Pinpoint the cell where the given text exists, returning its [x, y] midpoint coordinate. 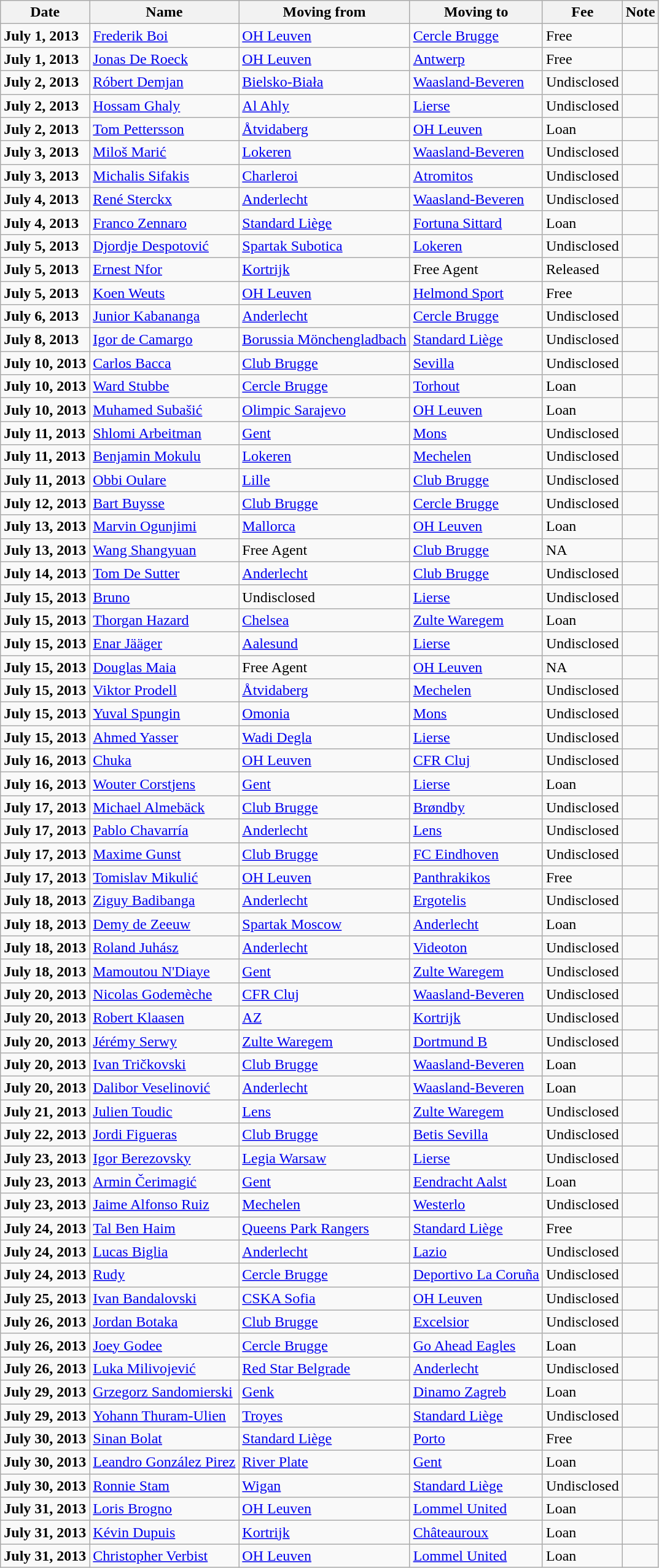
Franco Zennaro [165, 222]
Al Ahly [324, 106]
Christopher Verbist [165, 1556]
Maxime Gunst [165, 854]
Ernest Nfor [165, 269]
Olimpic Sarajevo [324, 410]
Marvin Ogunjimi [165, 527]
Omonia [324, 714]
Jaime Alfonso Ruiz [165, 1205]
July 22, 2013 [45, 1135]
Julien Toudic [165, 1111]
Djordje Despotović [165, 246]
Douglas Maia [165, 667]
Spartak Moscow [324, 924]
Nicolas Godemèche [165, 994]
Dinamo Zagreb [476, 1392]
Yuval Spungin [165, 714]
Red Star Belgrade [324, 1368]
Mallorca [324, 527]
Bruno [165, 597]
Moving from [324, 12]
Sinan Bolat [165, 1439]
Michael Almebäck [165, 807]
Junior Kabananga [165, 316]
Shlomi Arbeitman [165, 433]
Rudy [165, 1275]
Ronnie Stam [165, 1486]
Torhout [476, 386]
Enar Jääger [165, 643]
Charleroi [324, 176]
Igor Berezovsky [165, 1158]
Jordi Figueras [165, 1135]
Ziguy Badibanga [165, 901]
Tom De Sutter [165, 573]
Muhamed Subašić [165, 410]
Grzegorz Sandomierski [165, 1392]
Tal Ben Haim [165, 1228]
Robert Klaasen [165, 1017]
Chelsea [324, 620]
July 6, 2013 [45, 316]
Borussia Mönchengladbach [324, 340]
Koen Weuts [165, 293]
Antwerp [476, 59]
Go Ahead Eagles [476, 1345]
Bielsko-Biała [324, 82]
Viktor Prodell [165, 691]
Frederik Boi [165, 36]
Dortmund B [476, 1041]
Ivan Bandalovski [165, 1298]
Bart Buysse [165, 503]
Wang Shangyuan [165, 550]
Porto [476, 1439]
Michalis Sifakis [165, 176]
July 14, 2013 [45, 573]
Westerlo [476, 1205]
René Sterckx [165, 199]
Miloš Marić [165, 152]
Kévin Dupuis [165, 1532]
July 12, 2013 [45, 503]
Dalibor Veselinović [165, 1088]
Tom Pettersson [165, 129]
Tomislav Mikulić [165, 877]
Wadi Degla [324, 737]
CSKA Sofia [324, 1298]
Armin Čerimagić [165, 1182]
Eendracht Aalst [476, 1182]
Helmond Sport [476, 293]
Jordan Botaka [165, 1322]
Queens Park Rangers [324, 1228]
Panthrakikos [476, 877]
Released [582, 269]
Yohann Thuram-Ulien [165, 1415]
Lille [324, 480]
Lazio [476, 1252]
FC Eindhoven [476, 854]
Videoton [476, 947]
Roland Juhász [165, 947]
Sevilla [476, 363]
Pablo Chavarría [165, 831]
Atromitos [476, 176]
Fee [582, 12]
Date [45, 12]
Róbert Demjan [165, 82]
Hossam Ghaly [165, 106]
Igor de Camargo [165, 340]
Lucas Biglia [165, 1252]
Note [640, 12]
Spartak Subotica [324, 246]
Genk [324, 1392]
River Plate [324, 1462]
Mamoutou N'Diaye [165, 971]
July 25, 2013 [45, 1298]
Name [165, 12]
Thorgan Hazard [165, 620]
Benjamin Mokulu [165, 457]
Jérémy Serwy [165, 1041]
July 8, 2013 [45, 340]
Ahmed Yasser [165, 737]
Wouter Corstjens [165, 784]
Ergotelis [476, 901]
Brøndby [476, 807]
Luka Milivojević [165, 1368]
AZ [324, 1017]
Betis Sevilla [476, 1135]
July 21, 2013 [45, 1111]
Demy de Zeeuw [165, 924]
Deportivo La Coruña [476, 1275]
Legia Warsaw [324, 1158]
Chuka [165, 761]
Carlos Bacca [165, 363]
Joey Godee [165, 1345]
Wigan [324, 1486]
Leandro González Pirez [165, 1462]
Fortuna Sittard [476, 222]
Obbi Oulare [165, 480]
Ivan Tričkovski [165, 1065]
Châteauroux [476, 1532]
Excelsior [476, 1322]
Aalesund [324, 643]
Ward Stubbe [165, 386]
Jonas De Roeck [165, 59]
Loris Brogno [165, 1509]
Troyes [324, 1415]
Moving to [476, 12]
